Scan for the cell matching the given text and deliver its [X, Y] coordinate at center. 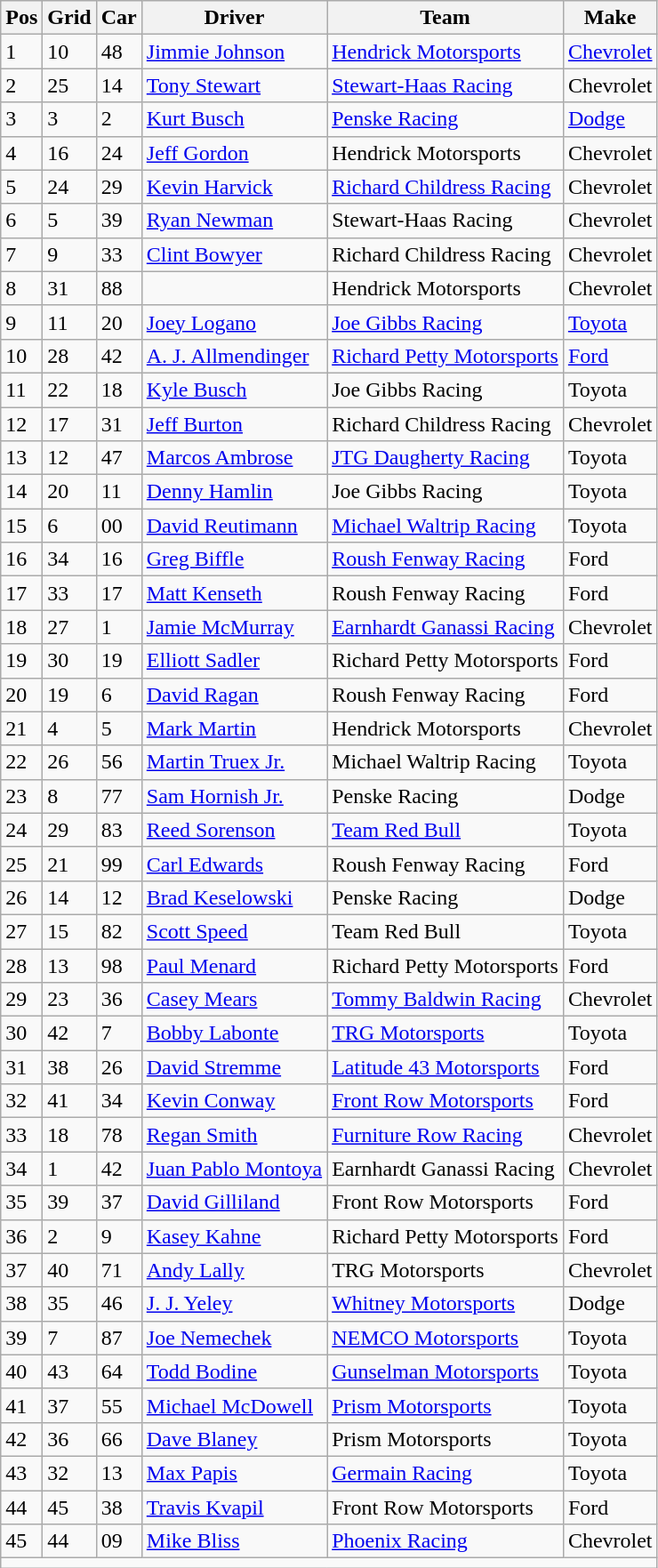
Tony Stewart [234, 85]
Kurt Busch [234, 119]
Brad Keselowski [234, 897]
David Ragan [234, 695]
Marcos Ambrose [234, 458]
Kyle Busch [234, 390]
Clint Bowyer [234, 254]
Whitney Motorsports [445, 1304]
Regan Smith [234, 1135]
Reed Sorenson [234, 830]
Max Papis [234, 1473]
Kevin Conway [234, 1101]
56 [119, 762]
Carl Edwards [234, 864]
Travis Kvapil [234, 1508]
Latitude 43 Motorsports [445, 1067]
Team [445, 18]
Kasey Kahne [234, 1236]
77 [119, 796]
Pos [21, 18]
JTG Daugherty Racing [445, 458]
Make [610, 18]
Kevin Harvick [234, 187]
Ryan Newman [234, 221]
09 [119, 1541]
Todd Bodine [234, 1371]
Scott Speed [234, 931]
Paul Menard [234, 965]
64 [119, 1371]
Grid [69, 18]
83 [119, 830]
Casey Mears [234, 1000]
55 [119, 1405]
46 [119, 1304]
Jimmie Johnson [234, 52]
Furniture Row Racing [445, 1135]
J. J. Yeley [234, 1304]
David Stremme [234, 1067]
Dave Blaney [234, 1439]
Car [119, 18]
NEMCO Motorsports [445, 1338]
Matt Kenseth [234, 593]
71 [119, 1270]
Greg Biffle [234, 559]
Elliott Sadler [234, 661]
Joey Logano [234, 322]
47 [119, 458]
Jeff Burton [234, 424]
Jamie McMurray [234, 627]
Bobby Labonte [234, 1033]
Sam Hornish Jr. [234, 796]
Juan Pablo Montoya [234, 1169]
Jeff Gordon [234, 153]
Michael McDowell [234, 1405]
Joe Nemechek [234, 1338]
Gunselman Motorsports [445, 1371]
Mike Bliss [234, 1541]
Tommy Baldwin Racing [445, 1000]
Andy Lally [234, 1270]
78 [119, 1135]
Denny Hamlin [234, 492]
A. J. Allmendinger [234, 356]
82 [119, 931]
David Gilliland [234, 1202]
66 [119, 1439]
98 [119, 965]
Driver [234, 18]
99 [119, 864]
87 [119, 1338]
00 [119, 526]
David Reutimann [234, 526]
Phoenix Racing [445, 1541]
48 [119, 52]
88 [119, 288]
Martin Truex Jr. [234, 762]
Mark Martin [234, 728]
Germain Racing [445, 1473]
